Scan for the cell matching the given text and deliver its [X, Y] coordinate at center. 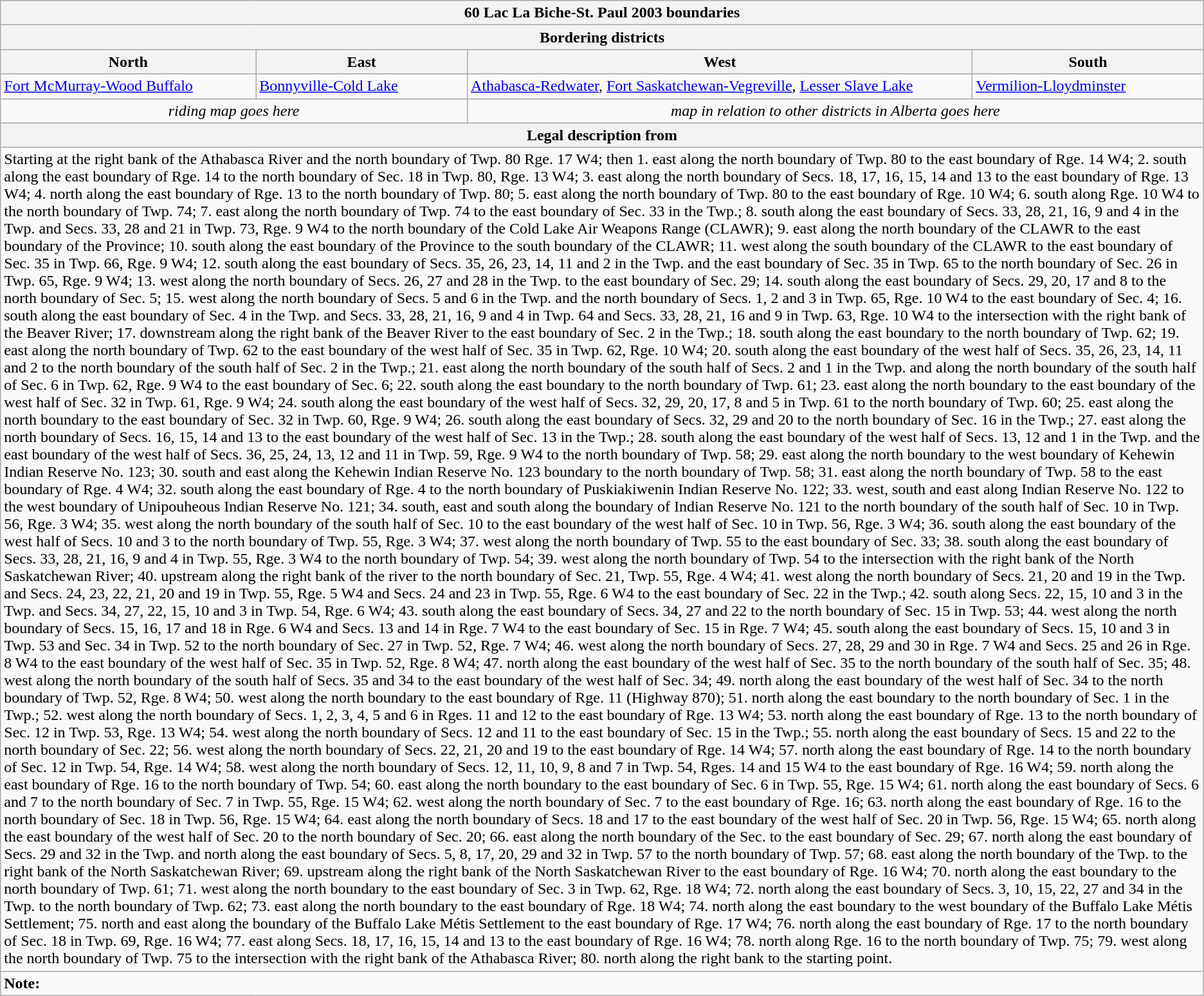
Fort McMurray-Wood Buffalo [129, 86]
Bordering districts [602, 37]
Vermilion-Lloydminster [1088, 86]
South [1088, 62]
Note: [602, 983]
Athabasca-Redwater, Fort Saskatchewan-Vegreville, Lesser Slave Lake [720, 86]
60 Lac La Biche-St. Paul 2003 boundaries [602, 13]
Legal description from [602, 135]
map in relation to other districts in Alberta goes here [836, 111]
Bonnyville-Cold Lake [361, 86]
North [129, 62]
riding map goes here [234, 111]
East [361, 62]
West [720, 62]
